Pinpoint the cell where the given text exists, returning its (X, Y) midpoint coordinate. 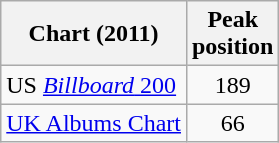
Chart (2011) (94, 34)
189 (232, 85)
66 (232, 123)
UK Albums Chart (94, 123)
Peakposition (232, 34)
US Billboard 200 (94, 85)
